Detect which cell encompasses the target text, then output its [X, Y] center coordinate. 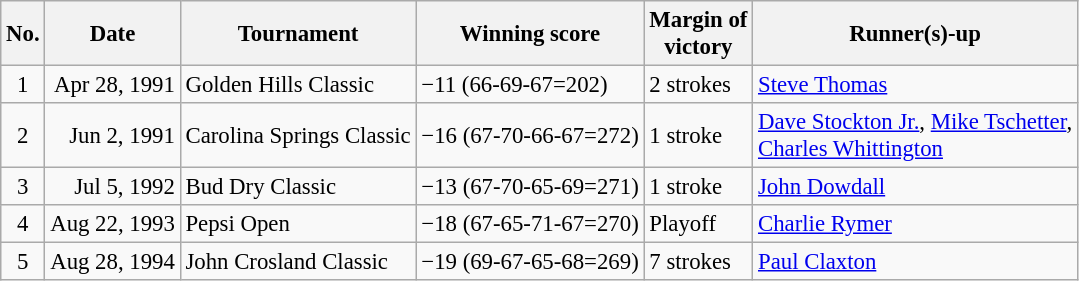
Carolina Springs Classic [298, 136]
John Dowdall [916, 187]
Tournament [298, 34]
−19 (69-67-65-68=269) [530, 262]
Pepsi Open [298, 224]
−18 (67-65-71-67=270) [530, 224]
−11 (66-69-67=202) [530, 85]
Dave Stockton Jr., Mike Tschetter, Charles Whittington [916, 136]
4 [23, 224]
Jun 2, 1991 [112, 136]
1 [23, 85]
−13 (67-70-65-69=271) [530, 187]
Aug 22, 1993 [112, 224]
Margin ofvictory [698, 34]
5 [23, 262]
Paul Claxton [916, 262]
Steve Thomas [916, 85]
Charlie Rymer [916, 224]
2 [23, 136]
Playoff [698, 224]
7 strokes [698, 262]
Runner(s)-up [916, 34]
−16 (67-70-66-67=272) [530, 136]
3 [23, 187]
Apr 28, 1991 [112, 85]
2 strokes [698, 85]
John Crosland Classic [298, 262]
Jul 5, 1992 [112, 187]
No. [23, 34]
Aug 28, 1994 [112, 262]
Golden Hills Classic [298, 85]
Winning score [530, 34]
Date [112, 34]
Bud Dry Classic [298, 187]
